Identify which cell holds the provided text, then report its [x, y] central coordinate. 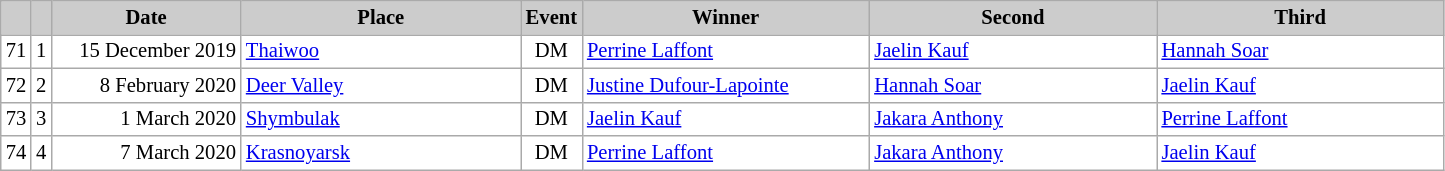
8 February 2020 [146, 85]
4 [41, 153]
Winner [726, 17]
3 [41, 119]
Third [1300, 17]
7 March 2020 [146, 153]
1 [41, 51]
Shymbulak [381, 119]
Event [552, 17]
15 December 2019 [146, 51]
72 [16, 85]
Deer Valley [381, 85]
Date [146, 17]
Second [1012, 17]
73 [16, 119]
74 [16, 153]
Krasnoyarsk [381, 153]
71 [16, 51]
Justine Dufour-Lapointe [726, 85]
2 [41, 85]
Thaiwoo [381, 51]
Place [381, 17]
1 March 2020 [146, 119]
